Extract the (X, Y) coordinate from the center of the cell holding the provided text.  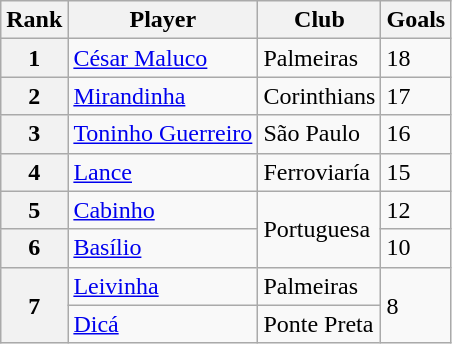
Basílio (163, 248)
Player (163, 20)
18 (416, 58)
Dicá (163, 324)
Leivinha (163, 286)
12 (416, 210)
Mirandinha (163, 96)
4 (34, 172)
Goals (416, 20)
2 (34, 96)
Portuguesa (320, 229)
Club (320, 20)
6 (34, 248)
5 (34, 210)
Toninho Guerreiro (163, 134)
Lance (163, 172)
Rank (34, 20)
São Paulo (320, 134)
8 (416, 305)
Ponte Preta (320, 324)
17 (416, 96)
César Maluco (163, 58)
Cabinho (163, 210)
Ferroviaría (320, 172)
3 (34, 134)
10 (416, 248)
7 (34, 305)
16 (416, 134)
Corinthians (320, 96)
1 (34, 58)
15 (416, 172)
